Determine the (x, y) coordinate at the center of the cell enclosing the given text.  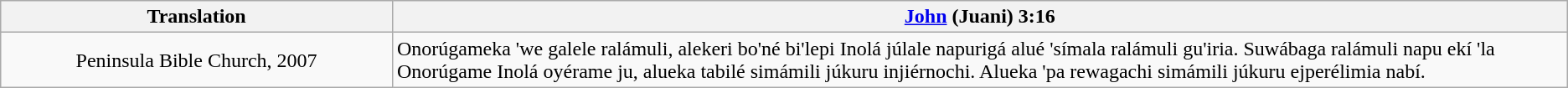
Translation (197, 17)
Peninsula Bible Church, 2007 (197, 60)
John (Juani) 3:16 (980, 17)
